Provide the [X, Y] coordinate of the cell's center where the given text is located.  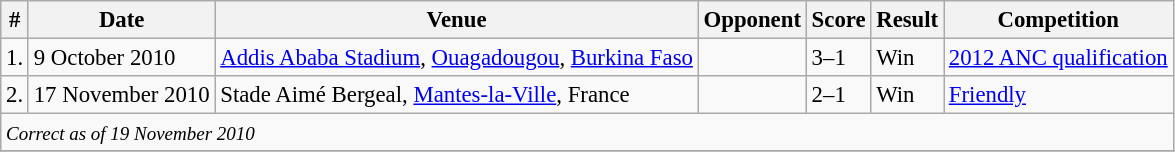
Opponent [752, 20]
Competition [1059, 20]
Date [121, 20]
1. [15, 58]
2–1 [838, 95]
2012 ANC qualification [1059, 58]
17 November 2010 [121, 95]
Addis Ababa Stadium, Ouagadougou, Burkina Faso [456, 58]
Result [908, 20]
# [15, 20]
2. [15, 95]
3–1 [838, 58]
9 October 2010 [121, 58]
Friendly [1059, 95]
Stade Aimé Bergeal, Mantes-la-Ville, France [456, 95]
Venue [456, 20]
Score [838, 20]
Correct as of 19 November 2010 [587, 133]
